Provide the (X, Y) coordinate of the cell's center where the given text is located.  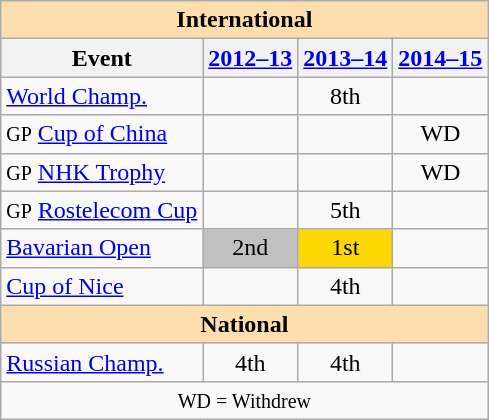
GP NHK Trophy (102, 172)
National (244, 324)
2013–14 (346, 58)
World Champ. (102, 96)
5th (346, 210)
International (244, 20)
Bavarian Open (102, 248)
GP Rostelecom Cup (102, 210)
2014–15 (440, 58)
Russian Champ. (102, 362)
GP Cup of China (102, 134)
8th (346, 96)
2nd (250, 248)
Event (102, 58)
2012–13 (250, 58)
Cup of Nice (102, 286)
1st (346, 248)
WD = Withdrew (244, 400)
